Return the [X, Y] coordinate for the center point of the cell that contains the specified text.  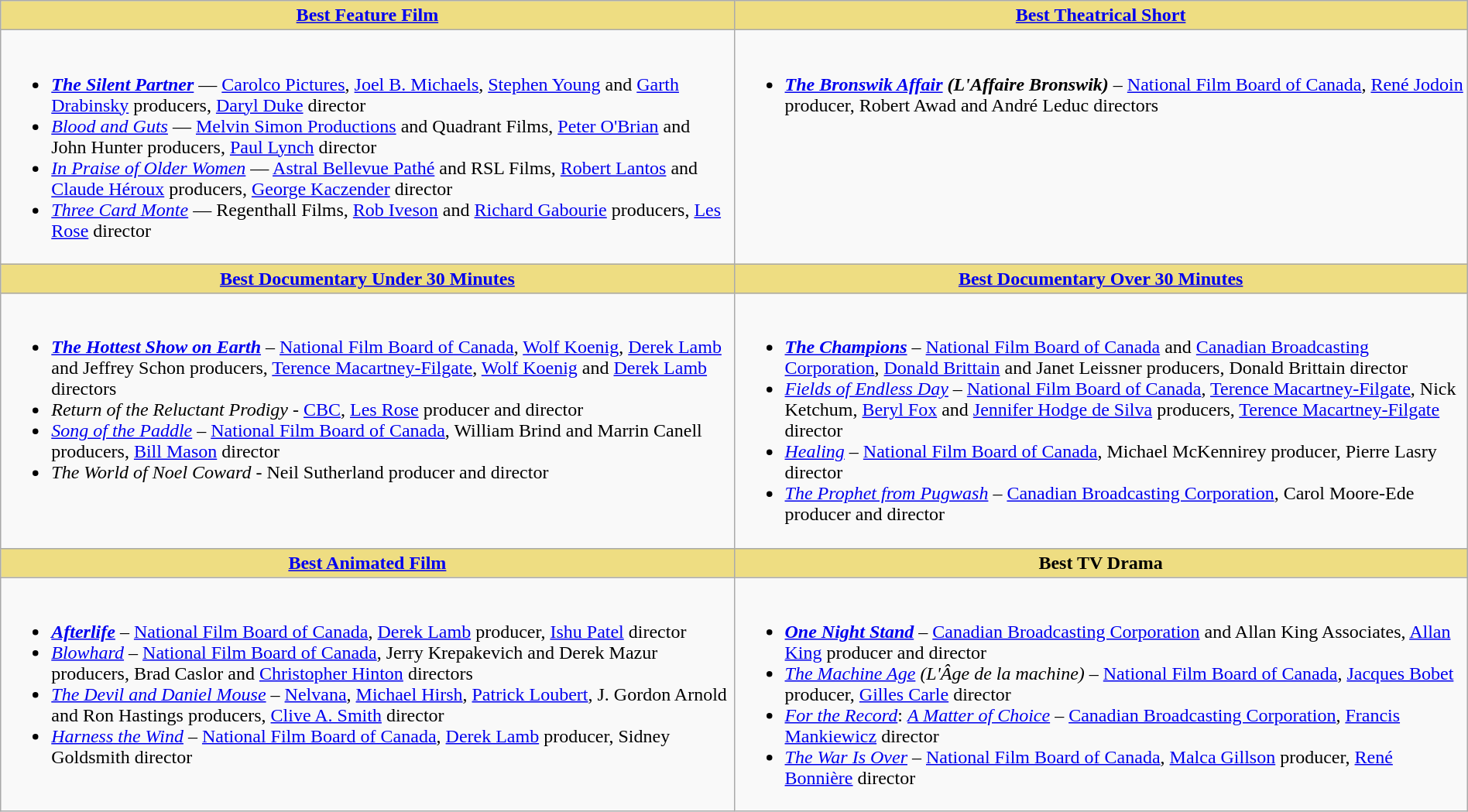
Best Animated Film [367, 563]
Best Documentary Over 30 Minutes [1101, 279]
Best Documentary Under 30 Minutes [367, 279]
Best Theatrical Short [1101, 15]
The Bronswik Affair (L'Affaire Bronswik) – National Film Board of Canada, René Jodoin producer, Robert Awad and André Leduc directors [1101, 147]
Best TV Drama [1101, 563]
Best Feature Film [367, 15]
